Detect which cell encompasses the target text, then output its [X, Y] center coordinate. 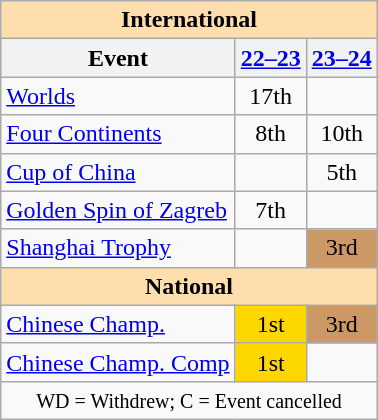
Four Continents [118, 134]
Event [118, 58]
Shanghai Trophy [118, 248]
International [190, 20]
Worlds [118, 96]
8th [270, 134]
10th [342, 134]
Golden Spin of Zagreb [118, 210]
WD = Withdrew; C = Event cancelled [190, 400]
Chinese Champ. [118, 324]
17th [270, 96]
Cup of China [118, 172]
National [190, 286]
22–23 [270, 58]
Chinese Champ. Comp [118, 362]
7th [270, 210]
5th [342, 172]
23–24 [342, 58]
